Detect which cell encompasses the target text, then output its (x, y) center coordinate. 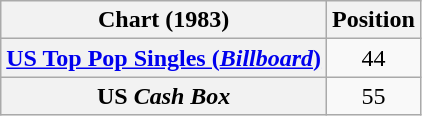
55 (374, 96)
US Cash Box (164, 96)
Chart (1983) (164, 20)
Position (374, 20)
US Top Pop Singles (Billboard) (164, 58)
44 (374, 58)
